Extract the [x, y] coordinate from the center of the cell holding the provided text.  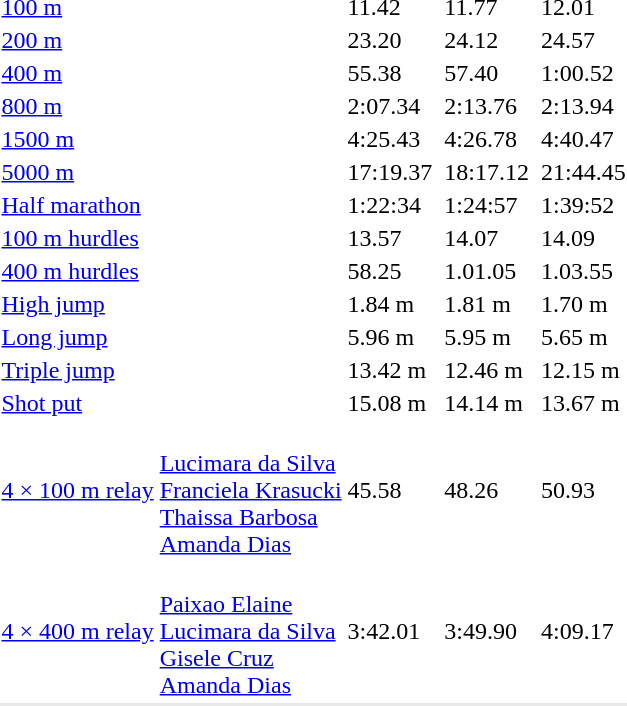
58.25 [390, 271]
Triple jump [78, 370]
45.58 [390, 490]
12.15 m [583, 370]
1.81 m [487, 304]
2:13.76 [487, 106]
800 m [78, 106]
24.12 [487, 40]
5.65 m [583, 337]
400 m [78, 73]
13.42 m [390, 370]
48.26 [487, 490]
1.01.05 [487, 271]
50.93 [583, 490]
High jump [78, 304]
13.57 [390, 238]
23.20 [390, 40]
13.67 m [583, 403]
1:24:57 [487, 205]
14.14 m [487, 403]
57.40 [487, 73]
Lucimara da SilvaFranciela KrasuckiThaissa BarbosaAmanda Dias [250, 490]
Paixao ElaineLucimara da SilvaGisele CruzAmanda Dias [250, 631]
2:13.94 [583, 106]
Long jump [78, 337]
21:44.45 [583, 172]
55.38 [390, 73]
400 m hurdles [78, 271]
15.08 m [390, 403]
5.96 m [390, 337]
Shot put [78, 403]
4:26.78 [487, 139]
200 m [78, 40]
4 × 400 m relay [78, 631]
14.09 [583, 238]
1.70 m [583, 304]
100 m hurdles [78, 238]
1500 m [78, 139]
Half marathon [78, 205]
1.03.55 [583, 271]
4 × 100 m relay [78, 490]
14.07 [487, 238]
1.84 m [390, 304]
12.46 m [487, 370]
17:19.37 [390, 172]
3:49.90 [487, 631]
5000 m [78, 172]
4:25.43 [390, 139]
1:22:34 [390, 205]
2:07.34 [390, 106]
3:42.01 [390, 631]
24.57 [583, 40]
5.95 m [487, 337]
1:00.52 [583, 73]
1:39:52 [583, 205]
18:17.12 [487, 172]
4:09.17 [583, 631]
4:40.47 [583, 139]
